Return the [X, Y] coordinate for the center point of the cell that contains the specified text.  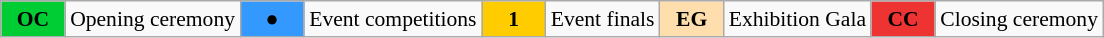
CC [903, 19]
Event finals [603, 19]
Closing ceremony [1019, 19]
OC [33, 19]
Exhibition Gala [798, 19]
● [272, 19]
Event competitions [392, 19]
1 [514, 19]
Opening ceremony [152, 19]
EG [692, 19]
